From the cell containing the given text, extract its center point as (x, y) coordinate. 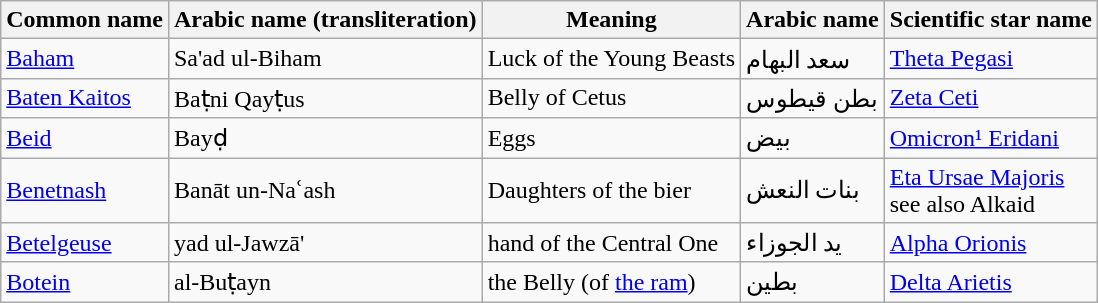
Benetnash (85, 190)
Baten Kaitos (85, 98)
يد الجوزاء (813, 243)
Botein (85, 282)
Eggs (611, 138)
Luck of the Young Beasts (611, 59)
yad ul-Jawzā' (325, 243)
بطن قيطوس (813, 98)
hand of the Central One (611, 243)
Eta Ursae Majorissee also Alkaid (990, 190)
the Belly (of the ram) (611, 282)
Sa'ad ul-Biham (325, 59)
بطين (813, 282)
Arabic name (transliteration) (325, 20)
سعد البهام (813, 59)
Meaning (611, 20)
بيض (813, 138)
Banāt un-Naʿash (325, 190)
بنات النعش (813, 190)
Delta Arietis (990, 282)
Bayḍ (325, 138)
Betelgeuse (85, 243)
Scientific star name (990, 20)
Omicron¹ Eridani (990, 138)
Daughters of the bier (611, 190)
Baham (85, 59)
Arabic name (813, 20)
Common name (85, 20)
Alpha Orionis (990, 243)
al-Buṭayn (325, 282)
Beid (85, 138)
Baṭni Qayṭus (325, 98)
Zeta Ceti (990, 98)
Belly of Cetus (611, 98)
Theta Pegasi (990, 59)
